Identify which cell holds the provided text, then report its (x, y) central coordinate. 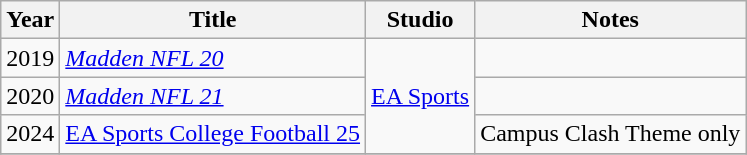
Title (213, 20)
2024 (30, 134)
Year (30, 20)
Studio (420, 20)
EA Sports College Football 25 (213, 134)
2019 (30, 58)
Campus Clash Theme only (610, 134)
Madden NFL 21 (213, 96)
EA Sports (420, 96)
2020 (30, 96)
Notes (610, 20)
Madden NFL 20 (213, 58)
